Detect which cell encompasses the target text, then output its [x, y] center coordinate. 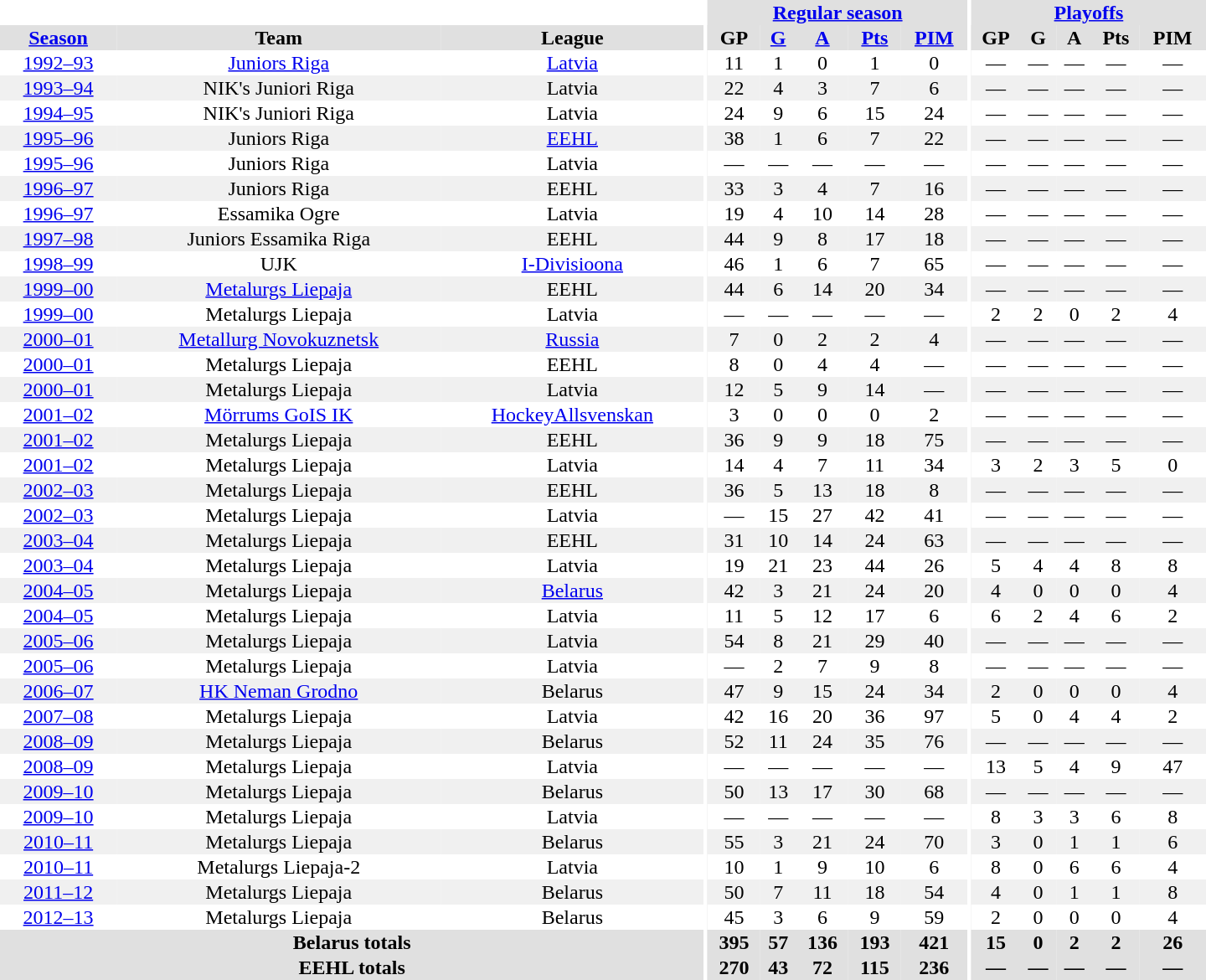
236 [935, 967]
41 [935, 515]
30 [874, 792]
Belarus totals [352, 942]
35 [874, 741]
1994–95 [59, 113]
97 [935, 716]
1997–98 [59, 239]
72 [822, 967]
75 [935, 440]
270 [734, 967]
Team [278, 38]
52 [734, 741]
70 [935, 842]
Playoffs [1089, 13]
Russia [572, 339]
193 [874, 942]
65 [935, 264]
27 [822, 515]
1992–93 [59, 63]
1993–94 [59, 88]
115 [874, 967]
1998–99 [59, 264]
63 [935, 540]
Regular season [837, 13]
55 [734, 842]
UJK [278, 264]
Essamika Ogre [278, 214]
Metalurgs Liepaja-2 [278, 867]
29 [874, 641]
Metallurg Novokuznetsk [278, 339]
2012–13 [59, 917]
421 [935, 942]
Juniors Essamika Riga [278, 239]
31 [734, 540]
HockeyAllsvenskan [572, 415]
EEHL totals [352, 967]
46 [734, 264]
2011–12 [59, 892]
I-Divisioona [572, 264]
33 [734, 188]
68 [935, 792]
38 [734, 138]
Mörrums GoIS IK [278, 415]
59 [935, 917]
57 [779, 942]
League [572, 38]
Season [59, 38]
23 [822, 565]
40 [935, 641]
HK Neman Grodno [278, 691]
76 [935, 741]
395 [734, 942]
45 [734, 917]
28 [935, 214]
43 [779, 967]
2007–08 [59, 716]
2006–07 [59, 691]
136 [822, 942]
